Pinpoint the cell where the given text exists, returning its (X, Y) midpoint coordinate. 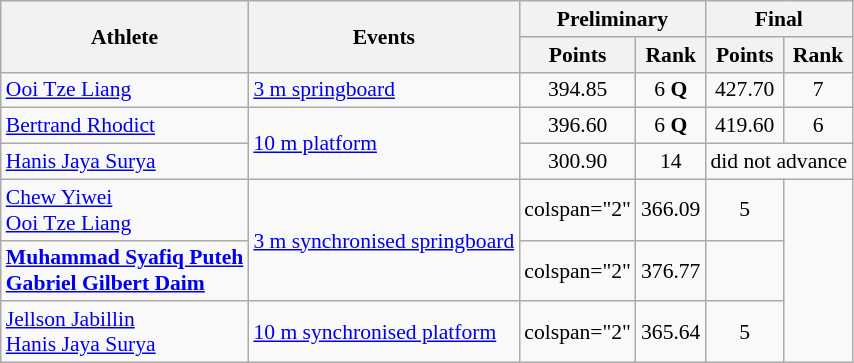
Events (384, 36)
419.60 (744, 126)
Preliminary (612, 19)
427.70 (744, 90)
7 (818, 90)
Chew YiweiOoi Tze Liang (125, 210)
300.90 (578, 162)
Bertrand Rhodict (125, 126)
Muhammad Syafiq PutehGabriel Gilbert Daim (125, 270)
365.64 (670, 332)
Ooi Tze Liang (125, 90)
376.77 (670, 270)
396.60 (578, 126)
Final (778, 19)
366.09 (670, 210)
Athlete (125, 36)
14 (670, 162)
3 m springboard (384, 90)
10 m synchronised platform (384, 332)
394.85 (578, 90)
Hanis Jaya Surya (125, 162)
did not advance (778, 162)
3 m synchronised springboard (384, 240)
10 m platform (384, 144)
Jellson JabillinHanis Jaya Surya (125, 332)
6 (818, 126)
